Scan for the cell matching the given text and deliver its [x, y] coordinate at center. 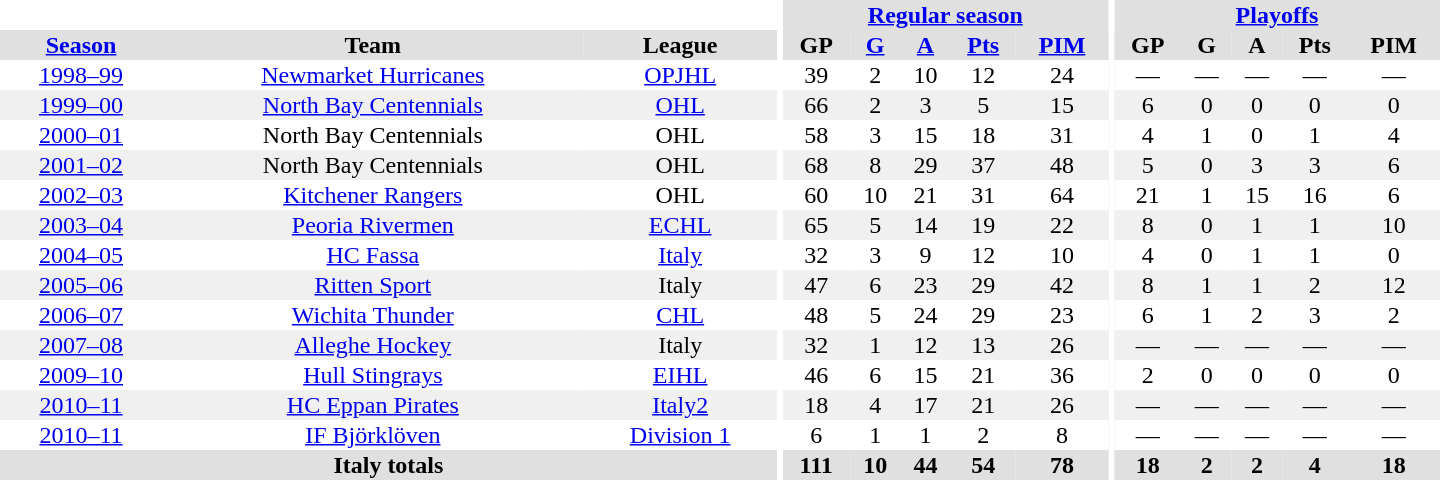
65 [816, 225]
2003–04 [81, 225]
Regular season [945, 15]
2009–10 [81, 375]
14 [925, 225]
36 [1062, 375]
Playoffs [1277, 15]
16 [1314, 195]
2001–02 [81, 165]
Kitchener Rangers [373, 195]
Ritten Sport [373, 285]
39 [816, 75]
1998–99 [81, 75]
111 [816, 465]
44 [925, 465]
47 [816, 285]
Season [81, 45]
22 [1062, 225]
Division 1 [680, 435]
17 [925, 405]
42 [1062, 285]
Italy totals [388, 465]
Wichita Thunder [373, 315]
2002–03 [81, 195]
78 [1062, 465]
HC Eppan Pirates [373, 405]
2004–05 [81, 255]
2000–01 [81, 135]
66 [816, 105]
Peoria Rivermen [373, 225]
68 [816, 165]
37 [984, 165]
CHL [680, 315]
Newmarket Hurricanes [373, 75]
Hull Stingrays [373, 375]
IF Björklöven [373, 435]
League [680, 45]
HC Fassa [373, 255]
46 [816, 375]
2007–08 [81, 345]
Team [373, 45]
ECHL [680, 225]
1999–00 [81, 105]
13 [984, 345]
64 [1062, 195]
58 [816, 135]
Italy2 [680, 405]
60 [816, 195]
OPJHL [680, 75]
2005–06 [81, 285]
Alleghe Hockey [373, 345]
54 [984, 465]
EIHL [680, 375]
19 [984, 225]
9 [925, 255]
2006–07 [81, 315]
